Pinpoint the cell where the given text exists, returning its (X, Y) midpoint coordinate. 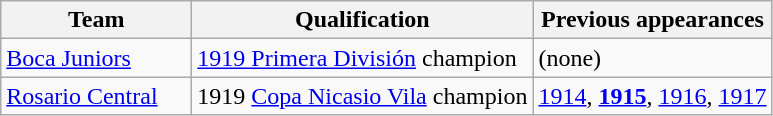
1914, 1915, 1916, 1917 (652, 96)
Boca Juniors (96, 58)
Qualification (362, 20)
Previous appearances (652, 20)
1919 Primera División champion (362, 58)
1919 Copa Nicasio Vila champion (362, 96)
(none) (652, 58)
Rosario Central (96, 96)
Team (96, 20)
